Determine the (x, y) coordinate at the center of the cell enclosing the given text.  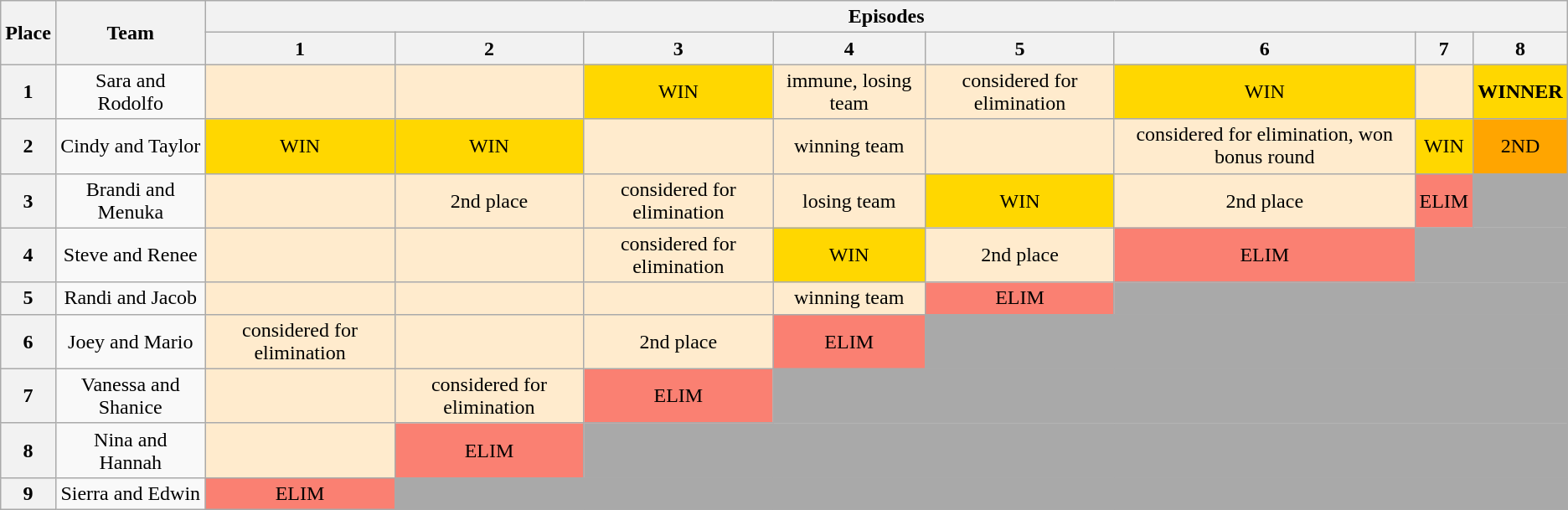
Cindy and Taylor (131, 146)
Joey and Mario (131, 342)
9 (28, 493)
2ND (1521, 146)
Episodes (886, 17)
immune, losing team (849, 92)
Nina and Hannah (131, 451)
Brandi and Menuka (131, 201)
Randi and Jacob (131, 298)
losing team (849, 201)
Vanessa and Shanice (131, 395)
WINNER (1521, 92)
Team (131, 33)
Sara and Rodolfo (131, 92)
considered for elimination, won bonus round (1265, 146)
Place (28, 33)
Sierra and Edwin (131, 493)
Steve and Renee (131, 255)
